Return (X, Y) of the center of cell containing provided text 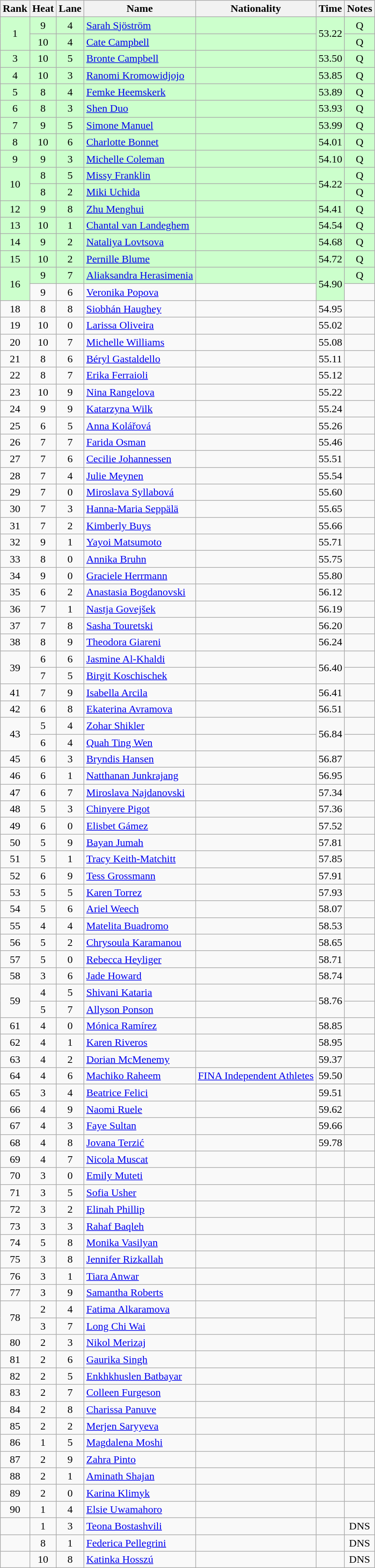
56.24 (331, 642)
54.68 (331, 242)
Pernille Blume (139, 259)
58.76 (331, 1001)
Nataliya Lovtsova (139, 242)
Enkhkhuslen Batbayar (139, 1376)
Allyson Ponson (139, 1009)
Veronika Popova (139, 292)
Missy Franklin (139, 175)
53.85 (331, 75)
Elisbet Gámez (139, 826)
90 (15, 1509)
26 (15, 442)
58.07 (331, 909)
31 (15, 526)
55.54 (331, 475)
59 (15, 1001)
Federica Pellegrini (139, 1543)
Theodora Giareni (139, 642)
68 (15, 1143)
82 (15, 1376)
62 (15, 1043)
58.95 (331, 1043)
Tiara Anwar (139, 1276)
70 (15, 1176)
54 (15, 909)
Charissa Panuve (139, 1409)
Kimberly Buys (139, 526)
54.41 (331, 209)
Naomi Ruele (139, 1109)
36 (15, 609)
74 (15, 1242)
Jade Howard (139, 976)
66 (15, 1109)
Tess Grossmann (139, 876)
48 (15, 809)
64 (15, 1076)
Jennifer Rizkallah (139, 1259)
47 (15, 793)
23 (15, 392)
Zahra Pinto (139, 1459)
Larissa Oliveira (139, 326)
20 (15, 342)
Rebecca Heyliger (139, 959)
59.62 (331, 1109)
Beatrice Felici (139, 1093)
42 (15, 709)
52 (15, 876)
58.74 (331, 976)
Zhu Menghui (139, 209)
56.95 (331, 776)
55.46 (331, 442)
Colleen Furgeson (139, 1393)
38 (15, 642)
57 (15, 959)
Nastja Govejšek (139, 609)
Quah Ting Wen (139, 743)
Natthanan Junkrajang (139, 776)
71 (15, 1193)
19 (15, 326)
Shivani Kataria (139, 992)
24 (15, 409)
Teona Bostashvili (139, 1526)
Béryl Gastaldello (139, 359)
59.50 (331, 1076)
30 (15, 509)
27 (15, 459)
Sasha Touretski (139, 626)
Elinah Phillip (139, 1209)
56.51 (331, 709)
78 (15, 1318)
Femke Heemskerk (139, 92)
87 (15, 1459)
Farida Osman (139, 442)
75 (15, 1259)
58.53 (331, 926)
56.19 (331, 609)
Karen Riveros (139, 1043)
Rahaf Baqleh (139, 1226)
FINA Independent Athletes (256, 1076)
Fatima Alkaramova (139, 1310)
55.24 (331, 409)
73 (15, 1226)
57.93 (331, 892)
Heat (43, 9)
Cecilie Johannessen (139, 459)
Dorian McMenemy (139, 1059)
Lane (70, 9)
59.66 (331, 1126)
33 (15, 559)
57.91 (331, 876)
Jasmine Al-Khaldi (139, 659)
Matelita Buadromo (139, 926)
Notes (360, 9)
Rank (15, 9)
57.81 (331, 842)
Graciele Herrmann (139, 576)
Nationality (256, 9)
55.26 (331, 425)
Miroslava Syllabová (139, 492)
83 (15, 1393)
Birgit Koschischek (139, 676)
58.71 (331, 959)
80 (15, 1343)
55.08 (331, 342)
Zohar Shikler (139, 726)
15 (15, 259)
58 (15, 976)
Miki Uchida (139, 192)
Aliaksandra Herasimenia (139, 276)
50 (15, 842)
53.22 (331, 34)
Julie Meynen (139, 475)
61 (15, 1026)
Bayan Jumah (139, 842)
Emily Muteti (139, 1176)
56.84 (331, 734)
58.85 (331, 1026)
Michelle Coleman (139, 159)
53.89 (331, 92)
Long Chi Wai (139, 1326)
77 (15, 1293)
53.99 (331, 125)
Katarzyna Wilk (139, 409)
Sofia Usher (139, 1193)
Yayoi Matsumoto (139, 542)
Isabella Arcila (139, 692)
76 (15, 1276)
28 (15, 475)
Name (139, 9)
53 (15, 892)
55.71 (331, 542)
55.66 (331, 526)
56.20 (331, 626)
81 (15, 1359)
49 (15, 826)
85 (15, 1426)
32 (15, 542)
57.85 (331, 859)
54.01 (331, 142)
Merjen Saryyeva (139, 1426)
Samantha Roberts (139, 1293)
Sarah Sjöström (139, 25)
18 (15, 309)
67 (15, 1126)
Simone Manuel (139, 125)
Faye Sultan (139, 1126)
Miroslava Najdanovski (139, 793)
Karina Klimyk (139, 1493)
55.02 (331, 326)
Chantal van Landeghem (139, 226)
86 (15, 1443)
Elsie Uwamahoro (139, 1509)
55.11 (331, 359)
37 (15, 626)
55.12 (331, 375)
84 (15, 1409)
55.22 (331, 392)
25 (15, 425)
Michelle Williams (139, 342)
39 (15, 667)
Cate Campbell (139, 42)
Ekaterina Avramova (139, 709)
29 (15, 492)
Siobhán Haughey (139, 309)
57.52 (331, 826)
55 (15, 926)
88 (15, 1476)
34 (15, 576)
69 (15, 1159)
57.34 (331, 793)
54.72 (331, 259)
Nikol Merizaj (139, 1343)
Ariel Weech (139, 909)
Nicola Muscat (139, 1159)
54.90 (331, 284)
54.22 (331, 184)
45 (15, 759)
Anastasia Bogdanovski (139, 592)
Ranomi Kromowidjojo (139, 75)
56 (15, 942)
59.37 (331, 1059)
56.12 (331, 592)
Machiko Raheem (139, 1076)
55.65 (331, 509)
Erika Ferraioli (139, 375)
54.54 (331, 226)
Bronte Campbell (139, 59)
Nina Rangelova (139, 392)
55.60 (331, 492)
21 (15, 359)
Chinyere Pigot (139, 809)
58.65 (331, 942)
Annika Bruhn (139, 559)
22 (15, 375)
72 (15, 1209)
55.51 (331, 459)
Tracy Keith-Matchitt (139, 859)
Shen Duo (139, 109)
53.50 (331, 59)
55.75 (331, 559)
54.95 (331, 309)
46 (15, 776)
56.87 (331, 759)
Charlotte Bonnet (139, 142)
16 (15, 284)
Jovana Terzić (139, 1143)
54.10 (331, 159)
65 (15, 1093)
43 (15, 734)
63 (15, 1059)
59.78 (331, 1143)
Hanna-Maria Seppälä (139, 509)
56.41 (331, 692)
13 (15, 226)
Time (331, 9)
Magdalena Moshi (139, 1443)
Mónica Ramírez (139, 1026)
55.80 (331, 576)
51 (15, 859)
12 (15, 209)
Karen Torrez (139, 892)
Monika Vasilyan (139, 1242)
89 (15, 1493)
35 (15, 592)
Gaurika Singh (139, 1359)
57.36 (331, 809)
Anna Kolářová (139, 425)
59.51 (331, 1093)
53.93 (331, 109)
14 (15, 242)
Bryndis Hansen (139, 759)
41 (15, 692)
Katinka Hosszú (139, 1560)
56.40 (331, 667)
Chrysoula Karamanou (139, 942)
Aminath Shajan (139, 1476)
